Determine the (X, Y) coordinate at the center of the cell enclosing the given text.  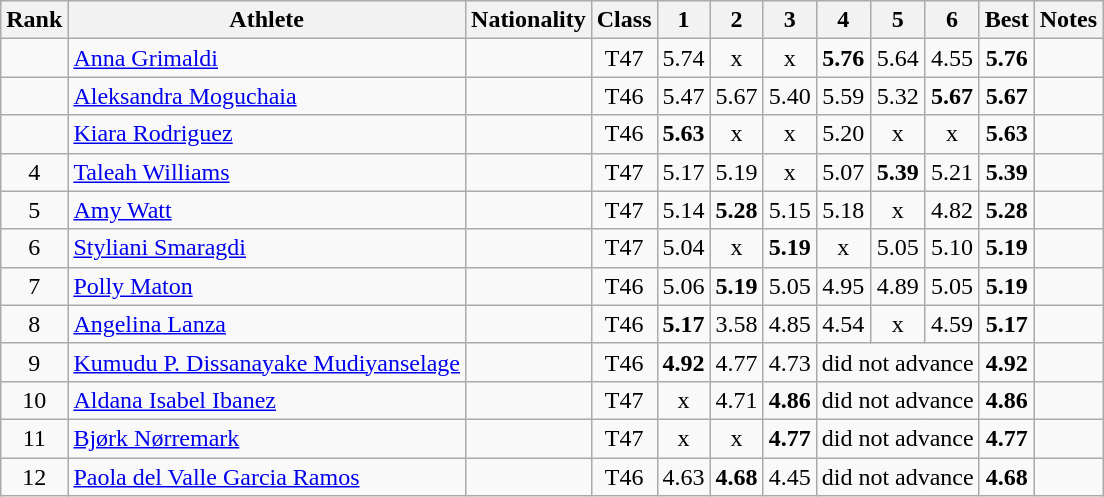
4.59 (952, 324)
Athlete (267, 20)
5.04 (684, 248)
3.58 (736, 324)
Taleah Williams (267, 172)
Amy Watt (267, 210)
5.47 (684, 96)
9 (34, 362)
Rank (34, 20)
Angelina Lanza (267, 324)
4.55 (952, 58)
5.21 (952, 172)
5.18 (843, 210)
Polly Maton (267, 286)
5.64 (898, 58)
Aldana Isabel Ibanez (267, 400)
4.85 (790, 324)
4.63 (684, 477)
5.10 (952, 248)
4.73 (790, 362)
Paola del Valle Garcia Ramos (267, 477)
1 (684, 20)
5.20 (843, 134)
Bjørk Nørremark (267, 438)
5.32 (898, 96)
5.14 (684, 210)
12 (34, 477)
Class (624, 20)
2 (736, 20)
4.95 (843, 286)
4.82 (952, 210)
Best (1006, 20)
Anna Grimaldi (267, 58)
5.74 (684, 58)
7 (34, 286)
4.45 (790, 477)
3 (790, 20)
5.07 (843, 172)
4.71 (736, 400)
5.15 (790, 210)
10 (34, 400)
4.54 (843, 324)
8 (34, 324)
5.40 (790, 96)
Nationality (529, 20)
Notes (1068, 20)
Kiara Rodriguez (267, 134)
Kumudu P. Dissanayake Mudiyanselage (267, 362)
Styliani Smaragdi (267, 248)
5.06 (684, 286)
5.59 (843, 96)
4.89 (898, 286)
11 (34, 438)
Aleksandra Moguchaia (267, 96)
